Output the [x, y] coordinate of the center of the cell containing the given text.  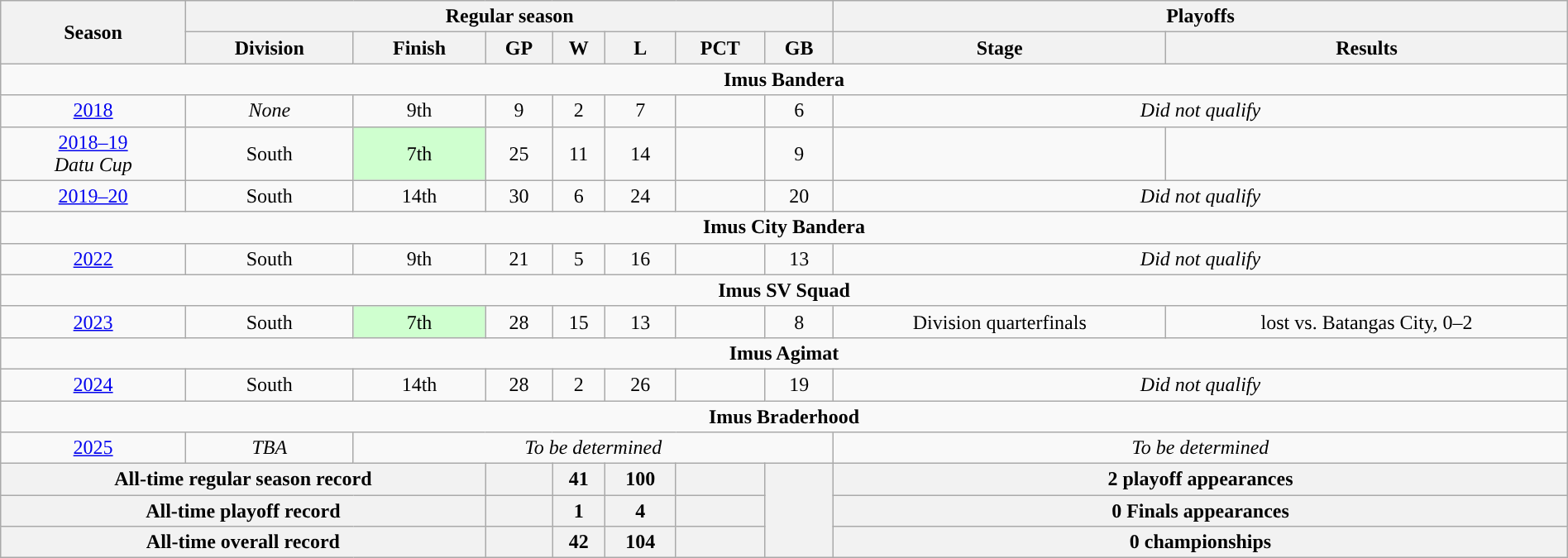
Imus City Bandera [784, 227]
41 [579, 479]
Imus Braderhood [784, 416]
PCT [719, 48]
100 [641, 479]
W [579, 48]
2018–19 Datu Cup [93, 154]
All-time regular season record [243, 479]
Imus Bandera [784, 79]
GP [519, 48]
8 [799, 322]
Imus Agimat [784, 353]
25 [519, 154]
104 [641, 542]
Regular season [509, 17]
30 [519, 196]
Finish [419, 48]
All-time overall record [243, 542]
Stage [1000, 48]
GB [799, 48]
Division quarterfinals [1000, 322]
TBA [270, 448]
0 championships [1201, 542]
Playoffs [1201, 17]
2018 [93, 111]
2025 [93, 448]
14 [641, 154]
26 [641, 384]
24 [641, 196]
2023 [93, 322]
11 [579, 154]
Imus SV Squad [784, 290]
42 [579, 542]
5 [579, 259]
2024 [93, 384]
lost vs. Batangas City, 0–2 [1366, 322]
Season [93, 32]
16 [641, 259]
1 [579, 511]
None [270, 111]
19 [799, 384]
L [641, 48]
2019–20 [93, 196]
Division [270, 48]
15 [579, 322]
All-time playoff record [243, 511]
20 [799, 196]
Results [1366, 48]
4 [641, 511]
7 [641, 111]
0 Finals appearances [1201, 511]
2022 [93, 259]
2 playoff appearances [1201, 479]
21 [519, 259]
